Scan for the cell matching the given text and deliver its (X, Y) coordinate at center. 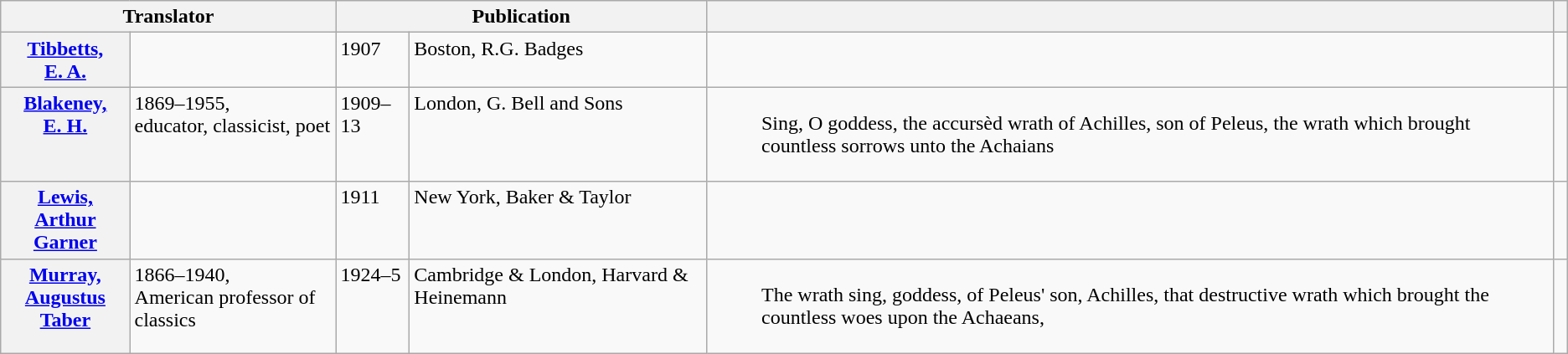
New York, Baker & Taylor (558, 220)
The wrath sing, goddess, of Peleus' son, Achilles, that destructive wrath which brought the countless woes upon the Achaeans, (1129, 306)
1911 (373, 220)
Boston, R.G. Badges (558, 60)
Lewis,Arthur Garner (65, 220)
1909–13 (373, 134)
Sing, O goddess, the accursèd wrath of Achilles, son of Peleus, the wrath which brought countless sorrows unto the Achaians (1129, 134)
Publication (521, 17)
Translator (168, 17)
Murray,Augustus Taber (65, 306)
1924–5 (373, 306)
1869–1955,educator, classicist, poet (233, 134)
1866–1940,American professor of classics (233, 306)
Tibbetts,E. A. (65, 60)
London, G. Bell and Sons (558, 134)
1907 (373, 60)
Blakeney,E. H. (65, 134)
Cambridge & London, Harvard & Heinemann (558, 306)
